From the cell containing the given text, extract its center point as [X, Y] coordinate. 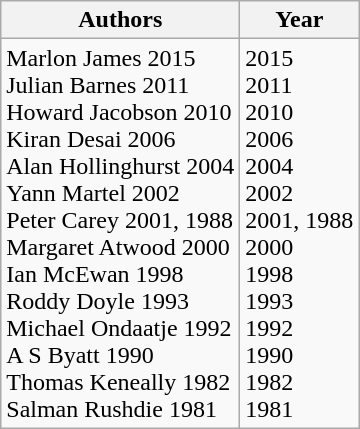
2015201120102006200420022001, 19882000199819931992199019821981 [300, 234]
Year [300, 20]
Authors [120, 20]
